Find where the given text appears and provide that cell's center as [X, Y] coordinate. 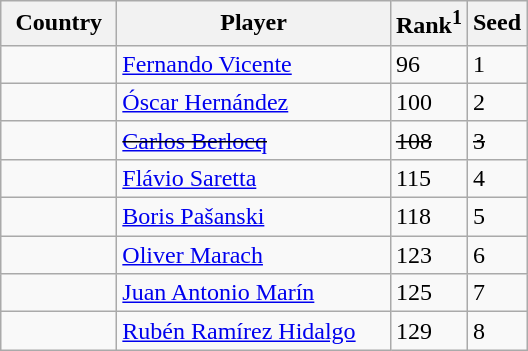
123 [428, 255]
Rank1 [428, 24]
125 [428, 293]
4 [496, 178]
129 [428, 331]
1 [496, 64]
Flávio Saretta [254, 178]
100 [428, 102]
Boris Pašanski [254, 217]
5 [496, 217]
Rubén Ramírez Hidalgo [254, 331]
Juan Antonio Marín [254, 293]
8 [496, 331]
108 [428, 140]
96 [428, 64]
Fernando Vicente [254, 64]
Carlos Berlocq [254, 140]
3 [496, 140]
118 [428, 217]
Player [254, 24]
115 [428, 178]
Seed [496, 24]
7 [496, 293]
Oliver Marach [254, 255]
6 [496, 255]
2 [496, 102]
Óscar Hernández [254, 102]
Country [59, 24]
